Capture the cell that displays the provided text and extract its (X, Y) central coordinate. 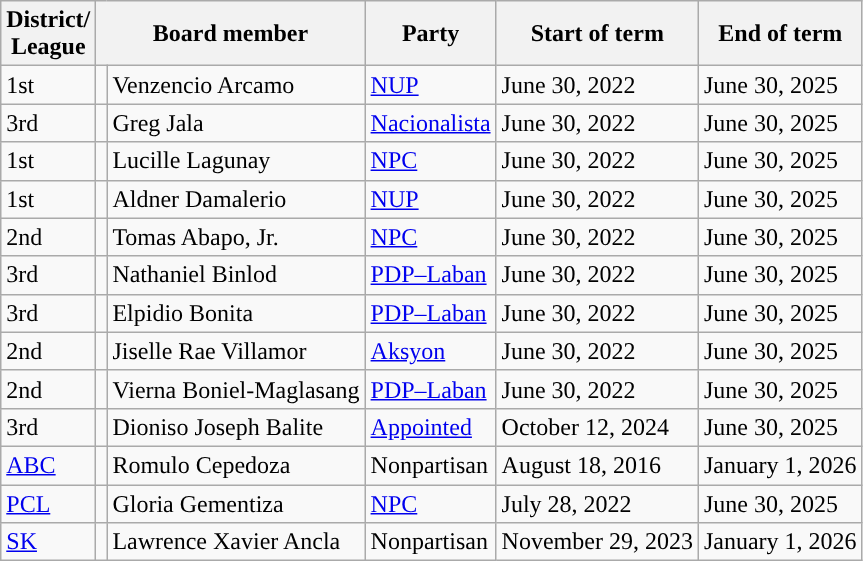
October 12, 2024 (597, 427)
Vierna Boniel-Maglasang (236, 389)
PCL (48, 503)
Board member (230, 34)
Nathaniel Binlod (236, 275)
Jiselle Rae Villamor (236, 351)
Lawrence Xavier Ancla (236, 542)
End of term (780, 34)
July 28, 2022 (597, 503)
Appointed (430, 427)
Gloria Gementiza (236, 503)
Tomas Abapo, Jr. (236, 237)
Lucille Lagunay (236, 161)
Party (430, 34)
SK (48, 542)
Romulo Cepedoza (236, 465)
ABC (48, 465)
Aksyon (430, 351)
Elpidio Bonita (236, 313)
Nacionalista (430, 123)
November 29, 2023 (597, 542)
Greg Jala (236, 123)
August 18, 2016 (597, 465)
Dioniso Joseph Balite (236, 427)
Venzencio Arcamo (236, 85)
District/League (48, 34)
Aldner Damalerio (236, 199)
Start of term (597, 34)
